Scan for the cell matching the given text and deliver its [x, y] coordinate at center. 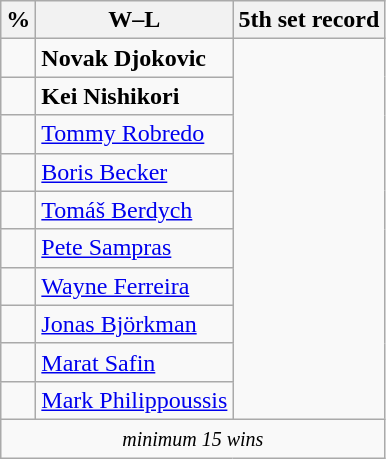
Wayne Ferreira [134, 286]
Kei Nishikori [134, 96]
Jonas Björkman [134, 324]
Boris Becker [134, 172]
Tomáš Berdych [134, 210]
Novak Djokovic [134, 58]
Tommy Robredo [134, 134]
minimum 15 wins [193, 438]
Pete Sampras [134, 248]
% [18, 20]
Marat Safin [134, 362]
5th set record [309, 20]
W–L [134, 20]
Mark Philippoussis [134, 400]
